From the cell containing the given text, extract its center point as [x, y] coordinate. 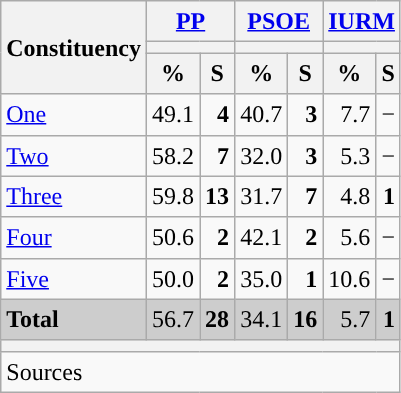
Four [74, 238]
50.6 [172, 238]
13 [218, 196]
5.6 [350, 238]
59.8 [172, 196]
49.1 [172, 114]
5.3 [350, 156]
4.8 [350, 196]
35.0 [262, 278]
34.1 [262, 320]
31.7 [262, 196]
40.7 [262, 114]
Constituency [74, 48]
Total [74, 320]
32.0 [262, 156]
5.7 [350, 320]
One [74, 114]
PP [190, 22]
IURM [362, 22]
Three [74, 196]
56.7 [172, 320]
58.2 [172, 156]
4 [218, 114]
10.6 [350, 278]
Five [74, 278]
PSOE [279, 22]
42.1 [262, 238]
16 [306, 320]
28 [218, 320]
7.7 [350, 114]
Two [74, 156]
50.0 [172, 278]
Sources [201, 372]
